Identify which cell holds the provided text, then report its (x, y) central coordinate. 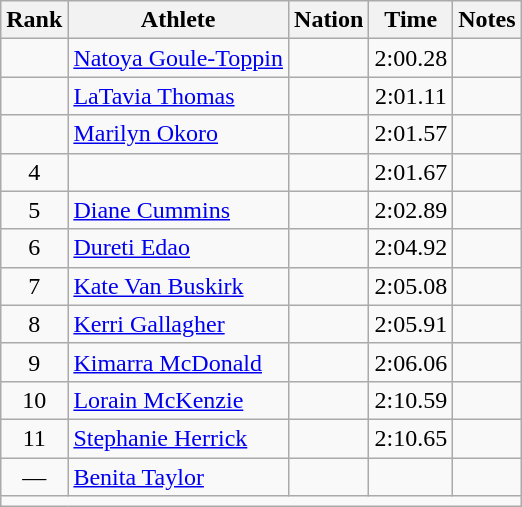
2:04.92 (411, 248)
9 (34, 362)
11 (34, 438)
Kate Van Buskirk (178, 286)
2:01.11 (411, 96)
Time (411, 20)
Diane Cummins (178, 210)
2:10.59 (411, 400)
2:06.06 (411, 362)
2:00.28 (411, 58)
Nation (329, 20)
Lorain McKenzie (178, 400)
7 (34, 286)
— (34, 477)
6 (34, 248)
4 (34, 172)
Stephanie Herrick (178, 438)
Dureti Edao (178, 248)
Benita Taylor (178, 477)
Athlete (178, 20)
Kerri Gallagher (178, 324)
LaTavia Thomas (178, 96)
Natoya Goule-Toppin (178, 58)
2:05.91 (411, 324)
2:02.89 (411, 210)
Marilyn Okoro (178, 134)
10 (34, 400)
2:01.57 (411, 134)
2:05.08 (411, 286)
5 (34, 210)
Notes (487, 20)
2:01.67 (411, 172)
2:10.65 (411, 438)
8 (34, 324)
Kimarra McDonald (178, 362)
Rank (34, 20)
